From the cell containing the given text, extract its center point as [x, y] coordinate. 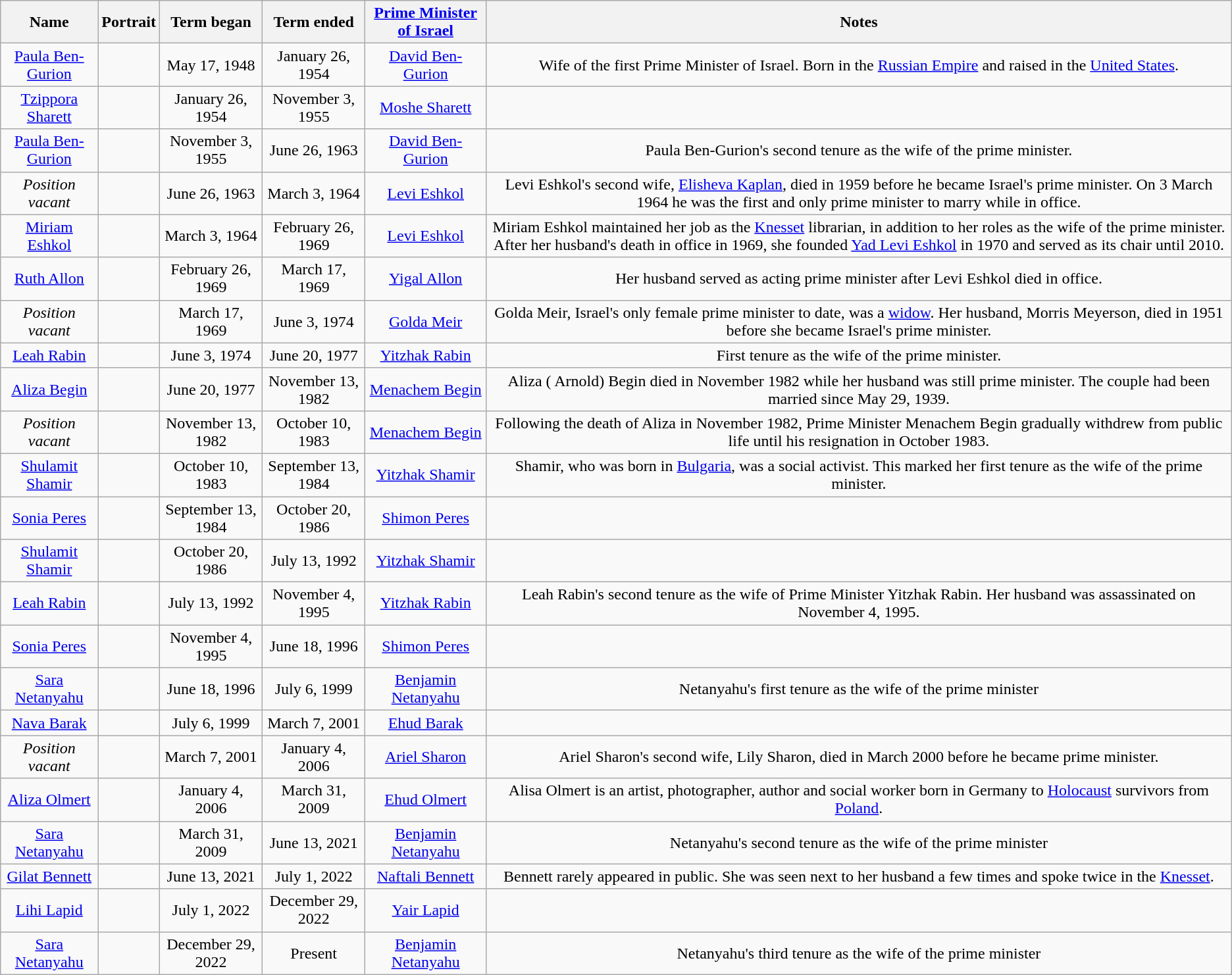
Aliza Olmert [49, 800]
First tenure as the wife of the prime minister. [860, 355]
Aliza Begin [49, 389]
Gilat Bennett [49, 876]
Naftali Bennett [426, 876]
Ariel Sharon [426, 757]
Ruth Allon [49, 279]
Leah Rabin's second tenure as the wife of Prime Minister Yitzhak Rabin. Her husband was assassinated on November 4, 1995. [860, 604]
Shamir, who was born in Bulgaria, was a social activist. This marked her first tenure as the wife of the prime minister. [860, 475]
Yigal Allon [426, 279]
Moshe Sharett [426, 108]
Prime Minister of Israel [426, 22]
Portrait [129, 22]
Ehud Olmert [426, 800]
Her husband served as acting prime minister after Levi Eshkol died in office. [860, 279]
Miriam Eshkol [49, 236]
Ariel Sharon's second wife, Lily Sharon, died in March 2000 before he became prime minister. [860, 757]
Tzippora Sharett [49, 108]
Bennett rarely appeared in public. She was seen next to her husband a few times and spoke twice in the Knesset. [860, 876]
Present [314, 953]
Name [49, 22]
May 17, 1948 [211, 64]
Paula Ben-Gurion's second tenure as the wife of the prime minister. [860, 150]
Term ended [314, 22]
Yair Lapid [426, 911]
Term began [211, 22]
Wife of the first Prime Minister of Israel. Born in the Russian Empire and raised in the United States. [860, 64]
Nava Barak [49, 723]
Alisa Olmert is an artist, photographer, author and social worker born in Germany to Holocaust survivors from Poland. [860, 800]
Notes [860, 22]
Aliza ( Arnold) Begin died in November 1982 while her husband was still prime minister. The couple had been married since May 29, 1939. [860, 389]
Lihi Lapid [49, 911]
Netanyahu's third tenure as the wife of the prime minister [860, 953]
Golda Meir [426, 321]
Netanyahu's first tenure as the wife of the prime minister [860, 689]
Netanyahu's second tenure as the wife of the prime minister [860, 842]
Ehud Barak [426, 723]
